Provide the (x, y) coordinate of the cell's center where the given text is located.  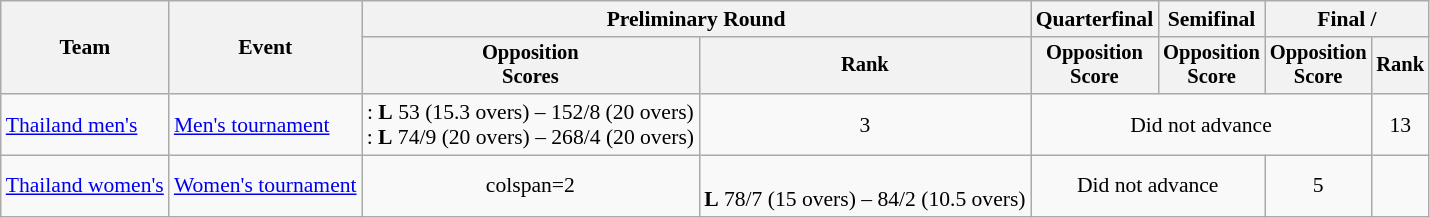
Preliminary Round (696, 19)
L 78/7 (15 overs) – 84/2 (10.5 overs) (865, 186)
Final / (1347, 19)
Semifinal (1212, 19)
Quarterfinal (1095, 19)
OppositionScores (531, 66)
Thailand women's (85, 186)
13 (1400, 124)
3 (865, 124)
colspan=2 (531, 186)
Event (266, 48)
Thailand men's (85, 124)
Men's tournament (266, 124)
Women's tournament (266, 186)
5 (1318, 186)
Team (85, 48)
: L 53 (15.3 overs) – 152/8 (20 overs): L 74/9 (20 overs) – 268/4 (20 overs) (531, 124)
